Extract the (x, y) coordinate from the center of the cell holding the provided text.  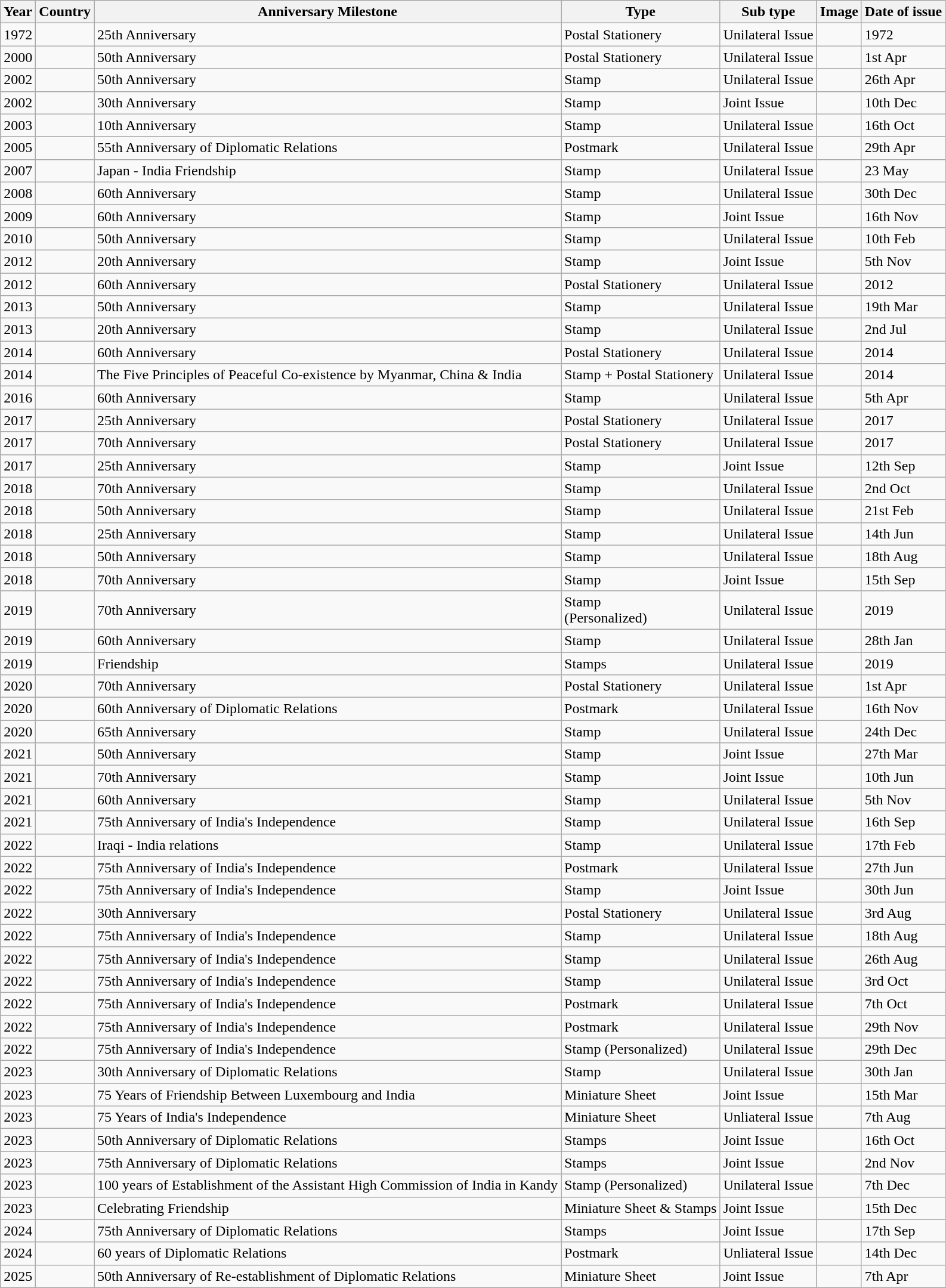
5th Apr (903, 398)
2010 (18, 239)
27th Mar (903, 754)
2007 (18, 171)
Anniversary Milestone (328, 12)
Sub type (768, 12)
100 years of Establishment of the Assistant High Commission of India in Kandy (328, 1185)
14th Dec (903, 1253)
10th Dec (903, 103)
2008 (18, 193)
26th Aug (903, 958)
23 May (903, 171)
19th Mar (903, 307)
10th Jun (903, 777)
50th Anniversary of Re-establishment of Diplomatic Relations (328, 1276)
65th Anniversary (328, 732)
Image (839, 12)
21st Feb (903, 511)
14th Jun (903, 534)
7th Dec (903, 1185)
2016 (18, 398)
60th Anniversary of Diplomatic Relations (328, 709)
12th Sep (903, 466)
2009 (18, 216)
29th Nov (903, 1026)
30th Dec (903, 193)
2005 (18, 148)
75 Years of Friendship Between Luxembourg and India (328, 1095)
2nd Jul (903, 330)
2025 (18, 1276)
26th Apr (903, 80)
2003 (18, 125)
15th Sep (903, 579)
30th Jun (903, 890)
2nd Oct (903, 488)
10th Feb (903, 239)
Stamp + Postal Stationery (641, 375)
27th Jun (903, 868)
50th Anniversary of Diplomatic Relations (328, 1140)
Year (18, 12)
The Five Principles of Peaceful Co-existence by Myanmar, China & India (328, 375)
7th Aug (903, 1117)
Date of issue (903, 12)
2nd Nov (903, 1163)
3rd Oct (903, 981)
17th Sep (903, 1231)
7th Oct (903, 1004)
Friendship (328, 664)
24th Dec (903, 732)
Miniature Sheet & Stamps (641, 1208)
28th Jan (903, 640)
15th Mar (903, 1095)
30th Anniversary of Diplomatic Relations (328, 1072)
7th Apr (903, 1276)
Celebrating Friendship (328, 1208)
55th Anniversary of Diplomatic Relations (328, 148)
2000 (18, 57)
3rd Aug (903, 913)
29th Dec (903, 1049)
Japan - India Friendship (328, 171)
10th Anniversary (328, 125)
15th Dec (903, 1208)
75 Years of India's Independence (328, 1117)
30th Jan (903, 1072)
Type (641, 12)
Iraqi - India relations (328, 845)
17th Feb (903, 845)
Country (65, 12)
16th Sep (903, 822)
29th Apr (903, 148)
60 years of Diplomatic Relations (328, 1253)
